Find where the given text appears and provide that cell's center as (X, Y) coordinate. 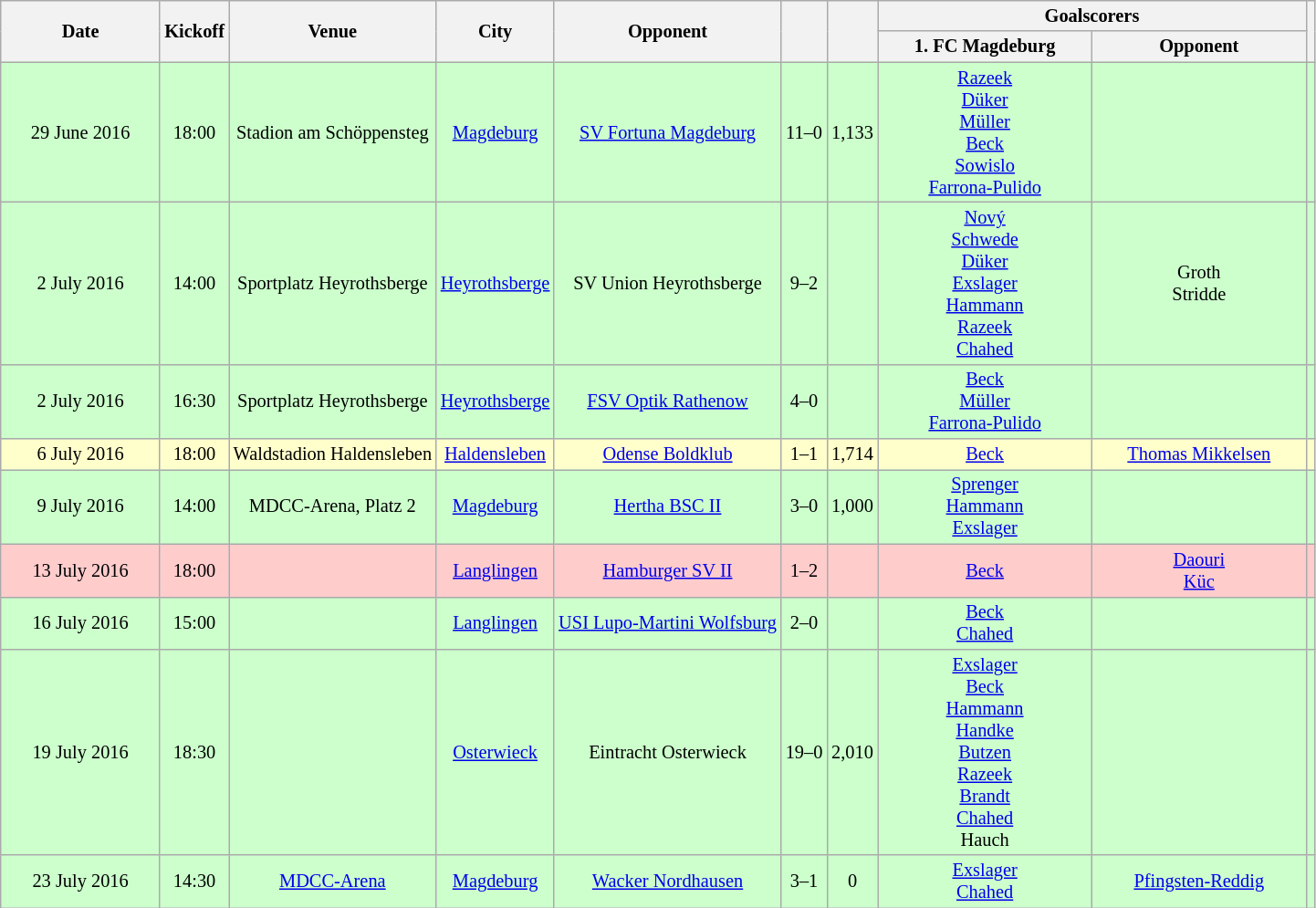
MDCC-Arena, Platz 2 (332, 506)
9–2 (804, 283)
6 July 2016 (80, 454)
Exslager Beck Hammann Handke Butzen Razeek Brandt Chahed Hauch (986, 752)
1,133 (852, 132)
Thomas Mikkelsen (1199, 454)
23 July 2016 (80, 882)
Goalscorers (1091, 16)
Beck Chahed (986, 623)
Hamburger SV II (668, 570)
1–2 (804, 570)
29 June 2016 (80, 132)
FSV Optik Rathenow (668, 402)
15:00 (193, 623)
Date (80, 31)
Eintracht Osterwieck (668, 752)
3–1 (804, 882)
Daouri Küc (1199, 570)
Groth Stridde (1199, 283)
9 July 2016 (80, 506)
Sprenger Hammann Exslager (986, 506)
3–0 (804, 506)
Hertha BSC II (668, 506)
13 July 2016 (80, 570)
19–0 (804, 752)
2,010 (852, 752)
1,714 (852, 454)
14:30 (193, 882)
Odense Boldklub (668, 454)
MDCC-Arena (332, 882)
Waldstadion Haldensleben (332, 454)
1–1 (804, 454)
18:30 (193, 752)
City (495, 31)
Kickoff (193, 31)
Exslager Chahed (986, 882)
4–0 (804, 402)
2–0 (804, 623)
Razeek Düker Müller Beck Sowislo Farrona-Pulido (986, 132)
SV Union Heyrothsberge (668, 283)
1,000 (852, 506)
Pfingsten-Reddig (1199, 882)
Venue (332, 31)
Wacker Nordhausen (668, 882)
1. FC Magdeburg (986, 47)
Stadion am Schöppensteg (332, 132)
USI Lupo-Martini Wolfsburg (668, 623)
11–0 (804, 132)
Beck Müller Farrona-Pulido (986, 402)
16 July 2016 (80, 623)
Haldensleben (495, 454)
SV Fortuna Magdeburg (668, 132)
19 July 2016 (80, 752)
Osterwieck (495, 752)
Nový Schwede Düker Exslager Hammann Razeek Chahed (986, 283)
0 (852, 882)
16:30 (193, 402)
